Identify which cell holds the provided text, then report its [x, y] central coordinate. 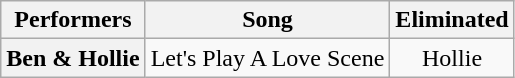
Hollie [452, 58]
Performers [73, 20]
Ben & Hollie [73, 58]
Eliminated [452, 20]
Song [268, 20]
Let's Play A Love Scene [268, 58]
